Extract the [X, Y] coordinate from the center of the cell holding the provided text.  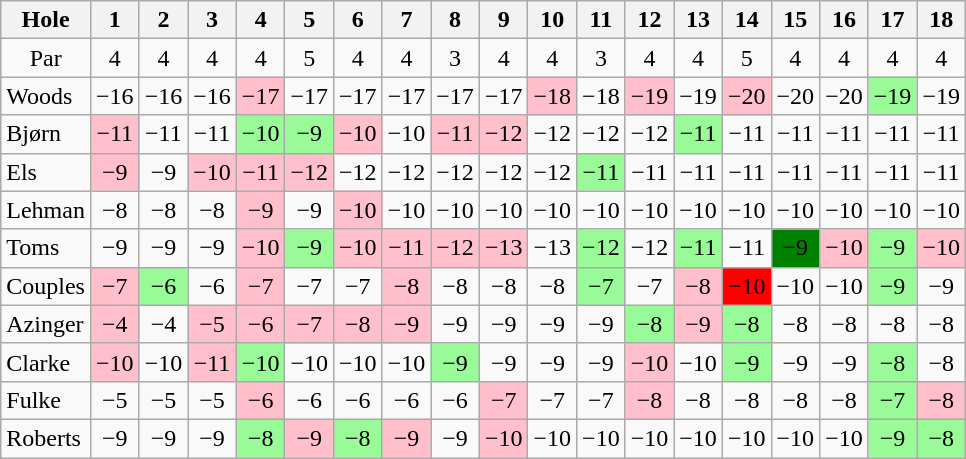
2 [164, 20]
6 [358, 20]
Lehman [46, 210]
14 [746, 20]
13 [698, 20]
Couples [46, 286]
8 [456, 20]
Woods [46, 96]
Hole [46, 20]
15 [796, 20]
10 [552, 20]
Azinger [46, 324]
18 [942, 20]
Els [46, 172]
Roberts [46, 438]
Clarke [46, 362]
Fulke [46, 400]
9 [504, 20]
Par [46, 58]
17 [892, 20]
16 [844, 20]
Bjørn [46, 134]
11 [602, 20]
Toms [46, 248]
12 [650, 20]
7 [406, 20]
1 [114, 20]
